Search for the cell housing the specified text and yield its (x, y) center coordinate. 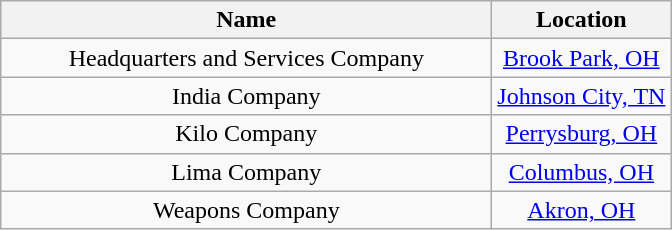
Akron, OH (582, 210)
Headquarters and Services Company (246, 58)
India Company (246, 96)
Lima Company (246, 172)
Location (582, 20)
Johnson City, TN (582, 96)
Columbus, OH (582, 172)
Kilo Company (246, 134)
Perrysburg, OH (582, 134)
Name (246, 20)
Brook Park, OH (582, 58)
Weapons Company (246, 210)
